Determine the [x, y] coordinate at the center of the cell enclosing the given text.  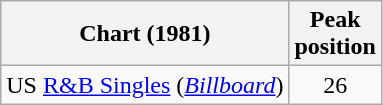
US R&B Singles (Billboard) [145, 85]
Chart (1981) [145, 34]
26 [335, 85]
Peakposition [335, 34]
